Identify which cell holds the provided text, then report its [x, y] central coordinate. 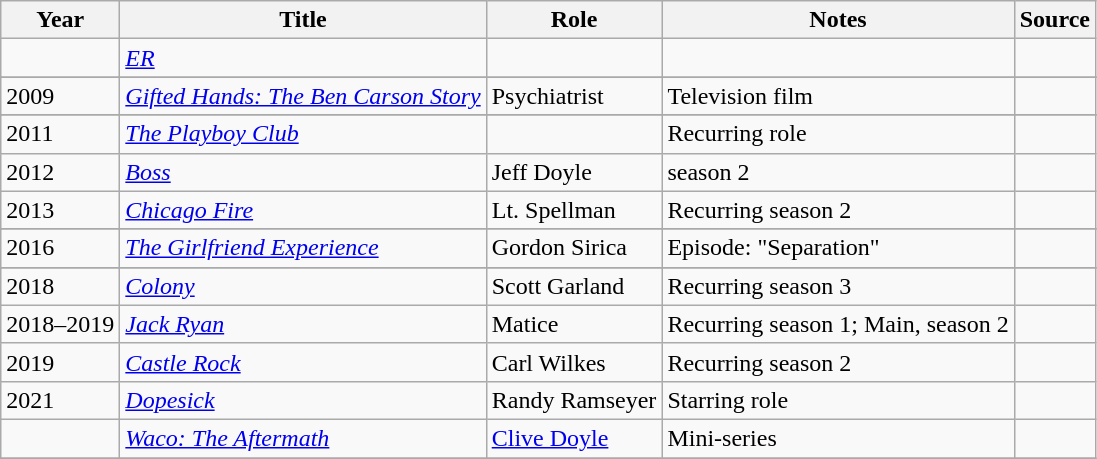
2018–2019 [60, 324]
2013 [60, 210]
Title [303, 20]
season 2 [838, 172]
Role [574, 20]
2016 [60, 248]
Year [60, 20]
Colony [303, 286]
Source [1054, 20]
Recurring season 1; Main, season 2 [838, 324]
2018 [60, 286]
Jack Ryan [303, 324]
Boss [303, 172]
Mini-series [838, 438]
Randy Ramseyer [574, 400]
Episode: "Separation" [838, 248]
Waco: The Aftermath [303, 438]
2011 [60, 134]
Matice [574, 324]
ER [303, 58]
Notes [838, 20]
2012 [60, 172]
The Playboy Club [303, 134]
2009 [60, 96]
Starring role [838, 400]
Gordon Sirica [574, 248]
2019 [60, 362]
Lt. Spellman [574, 210]
Recurring season 3 [838, 286]
Psychiatrist [574, 96]
Carl Wilkes [574, 362]
Recurring role [838, 134]
Dopesick [303, 400]
Chicago Fire [303, 210]
2021 [60, 400]
Castle Rock [303, 362]
Scott Garland [574, 286]
Television film [838, 96]
The Girlfriend Experience [303, 248]
Jeff Doyle [574, 172]
Gifted Hands: The Ben Carson Story [303, 96]
Clive Doyle [574, 438]
